Provide the [x, y] coordinate of the cell's center where the given text is located.  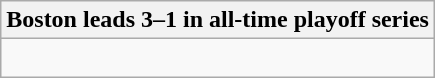
Boston leads 3–1 in all-time playoff series [218, 20]
